Capture the cell that displays the provided text and extract its [x, y] central coordinate. 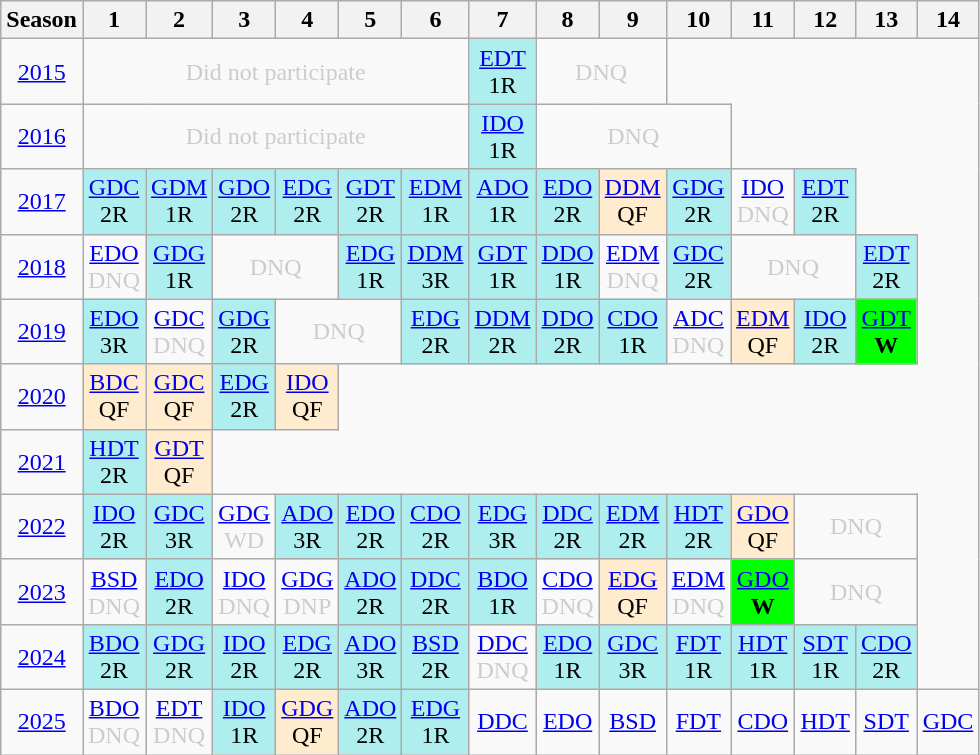
BDO2R [114, 656]
10 [698, 20]
5 [370, 20]
2019 [42, 332]
GDCQF [180, 396]
EDM1R [436, 202]
2025 [42, 722]
EDO [568, 722]
6 [436, 20]
CDO1R [632, 332]
CDO [763, 722]
GDO2R [244, 202]
GDCDNQ [180, 332]
2022 [42, 526]
BDCQF [114, 396]
EDGQF [632, 592]
DDC [502, 722]
ADO1R [502, 202]
GDM1R [180, 202]
EDG3R [502, 526]
2024 [42, 656]
GDTQF [180, 462]
CDODNQ [568, 592]
EDO3R [114, 332]
EDMQF [763, 332]
GDOQF [763, 526]
EDTDNQ [180, 722]
GDTW [886, 332]
FDT [698, 722]
GDGDNP [308, 592]
12 [825, 20]
13 [886, 20]
DDM2R [502, 332]
EDO1R [568, 656]
2015 [42, 72]
SDT1R [825, 656]
GDG1R [180, 266]
GDT2R [370, 202]
FDT1R [698, 656]
GDGQF [308, 722]
GDGWD [244, 526]
BDO1R [502, 592]
DDM3R [436, 266]
EDODNQ [114, 266]
ADCDNQ [698, 332]
GDOW [763, 592]
2016 [42, 136]
7 [502, 20]
2 [180, 20]
Season [42, 20]
EDM2R [632, 526]
14 [948, 20]
2023 [42, 592]
HDT1R [763, 656]
11 [763, 20]
BSD [632, 722]
DDMQF [632, 202]
9 [632, 20]
HDT [825, 722]
IDOQF [308, 396]
DDO2R [568, 332]
2021 [42, 462]
8 [568, 20]
BSDDNQ [114, 592]
DDO1R [568, 266]
3 [244, 20]
2020 [42, 396]
2017 [42, 202]
GDT1R [502, 266]
1 [114, 20]
4 [308, 20]
BDODNQ [114, 722]
EDT1R [502, 72]
BSD2R [436, 656]
2018 [42, 266]
GDC [948, 722]
SDT [886, 722]
DDCDNQ [502, 656]
